Locate the cell with the specified text and output its (X, Y) center coordinate. 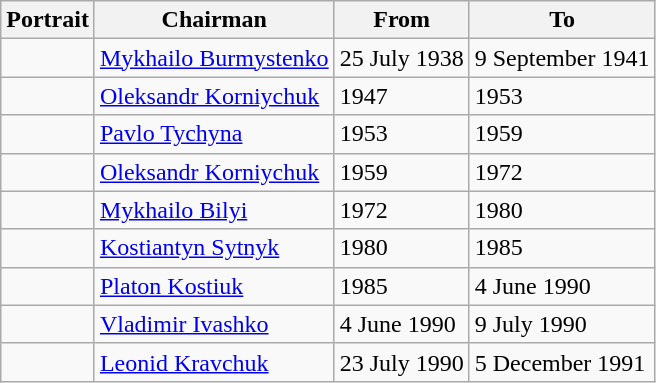
Leonid Kravchuk (214, 362)
9 July 1990 (562, 324)
25 July 1938 (402, 58)
1947 (402, 96)
To (562, 20)
Mykhailo Bilyi (214, 210)
23 July 1990 (402, 362)
9 September 1941 (562, 58)
Pavlo Tychyna (214, 134)
Vladimir Ivashko (214, 324)
Chairman (214, 20)
From (402, 20)
5 December 1991 (562, 362)
Mykhailo Burmystenko (214, 58)
Platon Kostiuk (214, 286)
Kostiantyn Sytnyk (214, 248)
Portrait (48, 20)
